Determine the [X, Y] coordinate at the center of the cell enclosing the given text.  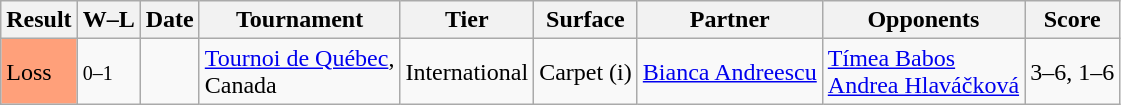
Opponents [923, 20]
Tournoi de Québec,Canada [300, 72]
Bianca Andreescu [730, 72]
Loss [39, 72]
Surface [586, 20]
Carpet (i) [586, 72]
W–L [108, 20]
Partner [730, 20]
International [467, 72]
3–6, 1–6 [1072, 72]
Score [1072, 20]
Result [39, 20]
Date [170, 20]
Tournament [300, 20]
Tímea Babos Andrea Hlaváčková [923, 72]
0–1 [108, 72]
Tier [467, 20]
